Capture the cell that displays the provided text and extract its [X, Y] central coordinate. 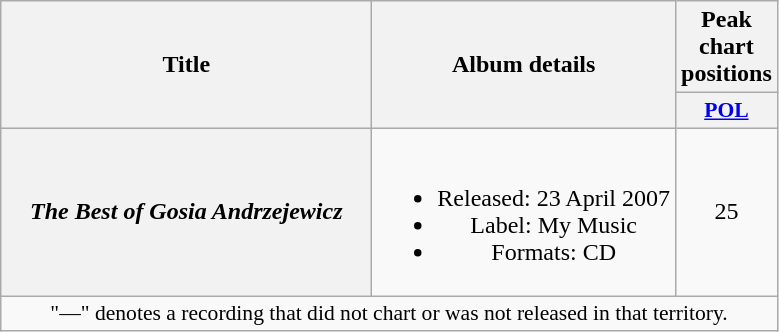
POL [727, 111]
The Best of Gosia Andrzejewicz [186, 212]
"—" denotes a recording that did not chart or was not released in that territory. [390, 314]
Title [186, 65]
25 [727, 212]
Released: 23 April 2007Label: My MusicFormats: CD [524, 212]
Peak chart positions [727, 47]
Album details [524, 65]
